Locate the cell with the specified text and output its (x, y) center coordinate. 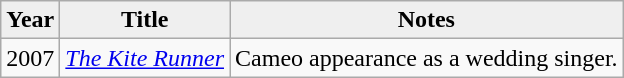
The Kite Runner (145, 58)
Notes (427, 20)
2007 (30, 58)
Cameo appearance as a wedding singer. (427, 58)
Year (30, 20)
Title (145, 20)
